Scan for the cell matching the given text and deliver its [x, y] coordinate at center. 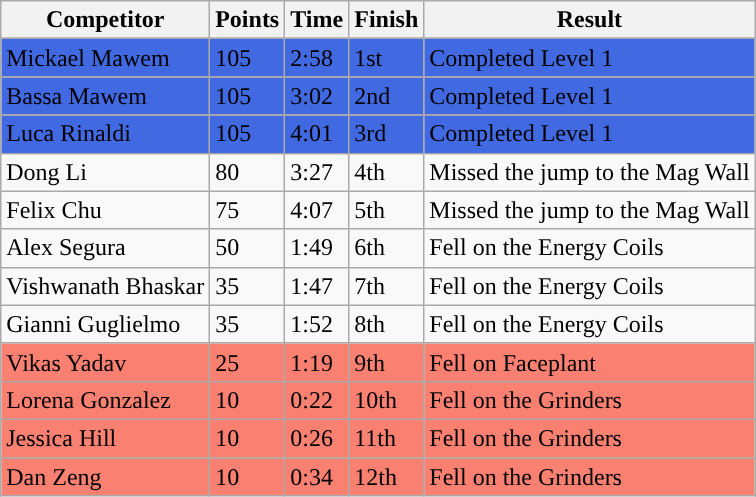
Mickael Mawem [106, 58]
10th [386, 400]
Time [317, 20]
Lorena Gonzalez [106, 400]
Finish [386, 20]
1:49 [317, 248]
9th [386, 362]
Vikas Yadav [106, 362]
Alex Segura [106, 248]
Fell on Faceplant [590, 362]
Felix Chu [106, 210]
2:58 [317, 58]
Luca Rinaldi [106, 134]
4:01 [317, 134]
Dan Zeng [106, 477]
12th [386, 477]
0:26 [317, 438]
Competitor [106, 20]
Points [248, 20]
Gianni Guglielmo [106, 324]
Dong Li [106, 172]
25 [248, 362]
Jessica Hill [106, 438]
7th [386, 286]
Vishwanath Bhaskar [106, 286]
3:27 [317, 172]
Bassa Mawem [106, 96]
Result [590, 20]
6th [386, 248]
1:47 [317, 286]
11th [386, 438]
2nd [386, 96]
0:34 [317, 477]
1:19 [317, 362]
50 [248, 248]
75 [248, 210]
5th [386, 210]
4th [386, 172]
3rd [386, 134]
1st [386, 58]
8th [386, 324]
80 [248, 172]
0:22 [317, 400]
1:52 [317, 324]
3:02 [317, 96]
4:07 [317, 210]
